Locate the cell with the specified text and output its (X, Y) center coordinate. 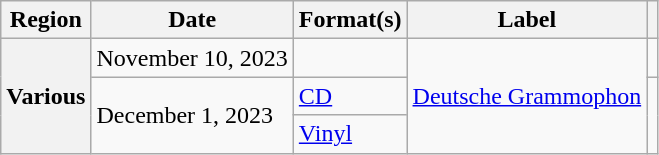
Format(s) (350, 20)
Region (46, 20)
Label (527, 20)
November 10, 2023 (192, 58)
Date (192, 20)
CD (350, 96)
Deutsche Grammophon (527, 96)
Various (46, 96)
Vinyl (350, 134)
December 1, 2023 (192, 115)
